Scan for the cell matching the given text and deliver its [x, y] coordinate at center. 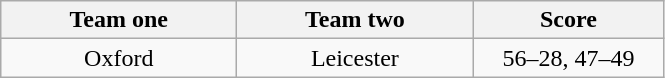
Team one [119, 20]
Team two [355, 20]
Oxford [119, 58]
56–28, 47–49 [568, 58]
Leicester [355, 58]
Score [568, 20]
